Locate the cell with the specified text and output its (X, Y) center coordinate. 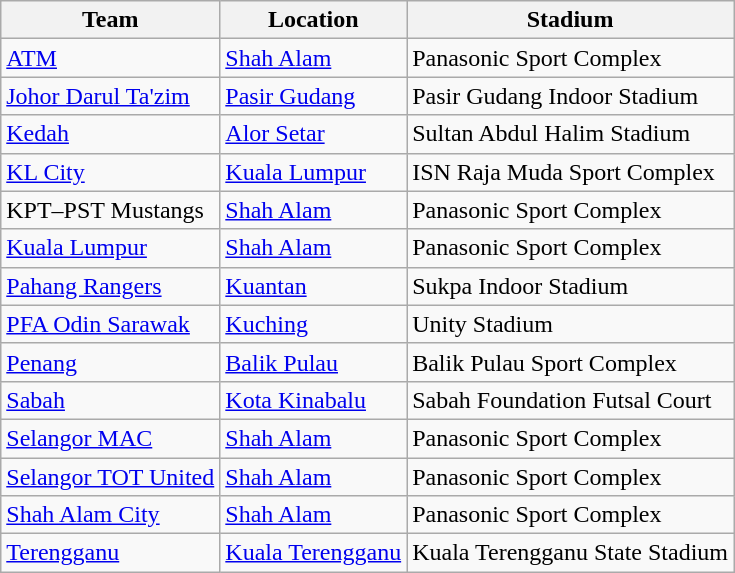
KL City (110, 172)
Unity Stadium (570, 324)
Shah Alam City (110, 515)
Sultan Abdul Halim Stadium (570, 134)
PFA Odin Sarawak (110, 324)
Alor Setar (314, 134)
Sabah Foundation Futsal Court (570, 400)
Selangor MAC (110, 438)
Pasir Gudang (314, 96)
ATM (110, 58)
Selangor TOT United (110, 477)
Pasir Gudang Indoor Stadium (570, 96)
Terengganu (110, 553)
Penang (110, 362)
Pahang Rangers (110, 286)
Balik Pulau (314, 362)
Sukpa Indoor Stadium (570, 286)
Balik Pulau Sport Complex (570, 362)
Team (110, 20)
Kuching (314, 324)
Location (314, 20)
Sabah (110, 400)
ISN Raja Muda Sport Complex (570, 172)
Johor Darul Ta'zim (110, 96)
Kedah (110, 134)
Kuantan (314, 286)
Stadium (570, 20)
Kuala Terengganu (314, 553)
Kuala Terengganu State Stadium (570, 553)
KPT–PST Mustangs (110, 210)
Kota Kinabalu (314, 400)
